Locate the cell with the specified text and output its [x, y] center coordinate. 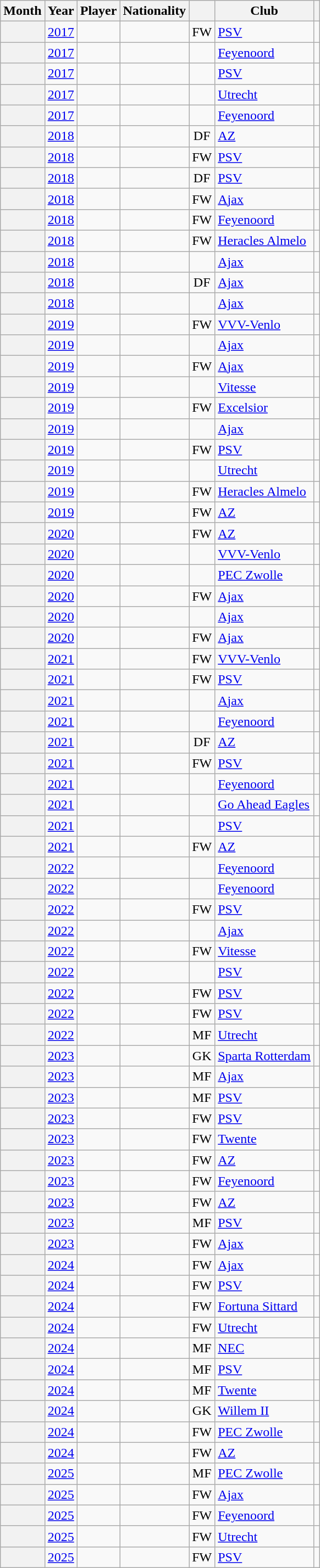
Sparta Rotterdam [264, 1056]
Excelsior [264, 408]
Nationality [155, 11]
Club [264, 11]
Player [98, 11]
Go Ahead Eagles [264, 805]
Fortuna Sittard [264, 1307]
Year [60, 11]
NEC [264, 1348]
Willem II [264, 1411]
Month [23, 11]
